Output the [x, y] coordinate of the center of the cell containing the given text.  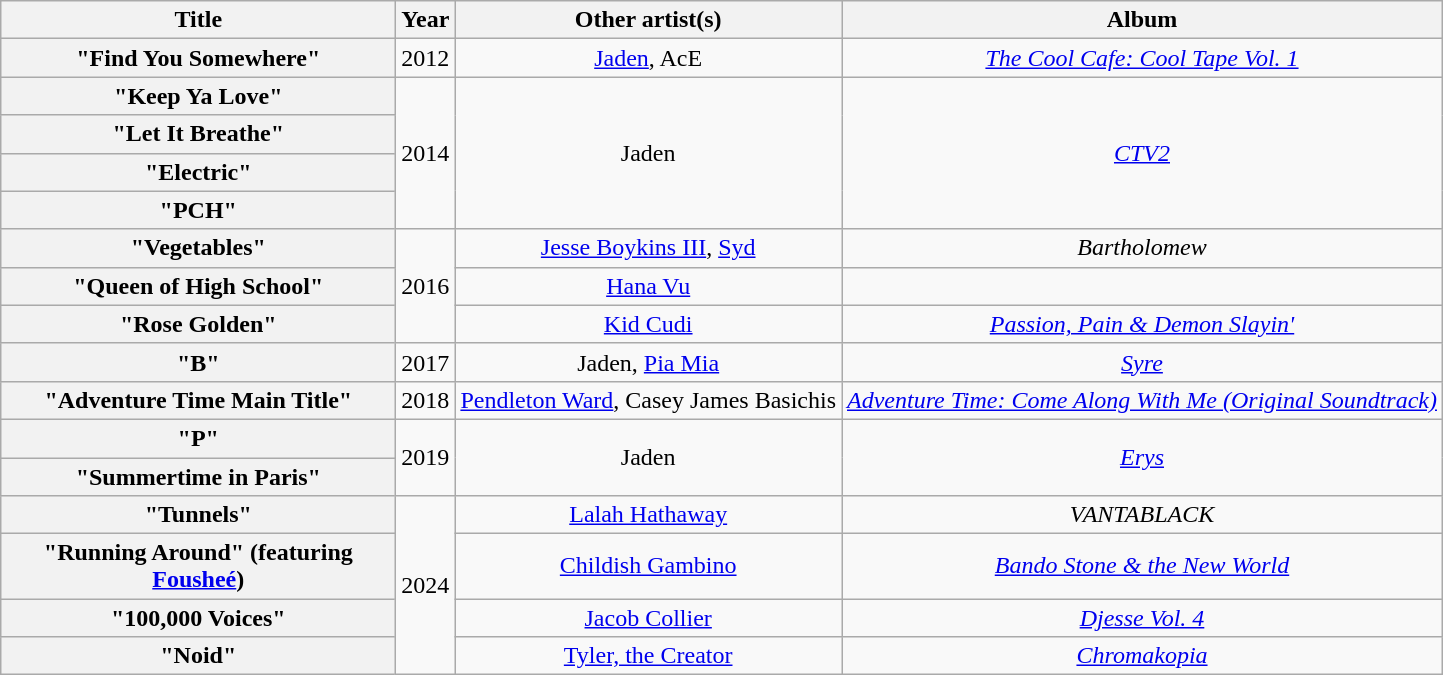
Album [1142, 20]
"Running Around" (featuring Fousheé) [198, 566]
CTV2 [1142, 153]
Title [198, 20]
Djesse Vol. 4 [1142, 618]
Erys [1142, 457]
"Adventure Time Main Title" [198, 400]
Bartholomew [1142, 248]
"Tunnels" [198, 515]
Childish Gambino [648, 566]
"P" [198, 438]
"Electric" [198, 172]
Jaden, AcE [648, 58]
2012 [426, 58]
Jacob Collier [648, 618]
Tyler, the Creator [648, 656]
2017 [426, 362]
2018 [426, 400]
"B" [198, 362]
"Find You Somewhere" [198, 58]
Adventure Time: Come Along With Me (Original Soundtrack) [1142, 400]
Jesse Boykins III, Syd [648, 248]
"Queen of High School" [198, 286]
2024 [426, 586]
Pendleton Ward, Casey James Basichis [648, 400]
"Keep Ya Love" [198, 96]
Chromakopia [1142, 656]
Other artist(s) [648, 20]
The Cool Cafe: Cool Tape Vol. 1 [1142, 58]
"Rose Golden" [198, 324]
Kid Cudi [648, 324]
"100,000 Voices" [198, 618]
Passion, Pain & Demon Slayin' [1142, 324]
Year [426, 20]
Syre [1142, 362]
2014 [426, 153]
"Let It Breathe" [198, 134]
"PCH" [198, 210]
Jaden, Pia Mia [648, 362]
VANTABLACK [1142, 515]
2016 [426, 286]
Lalah Hathaway [648, 515]
"Vegetables" [198, 248]
2019 [426, 457]
Bando Stone & the New World [1142, 566]
Hana Vu [648, 286]
"Noid" [198, 656]
"Summertime in Paris" [198, 477]
